Detect which cell encompasses the target text, then output its (x, y) center coordinate. 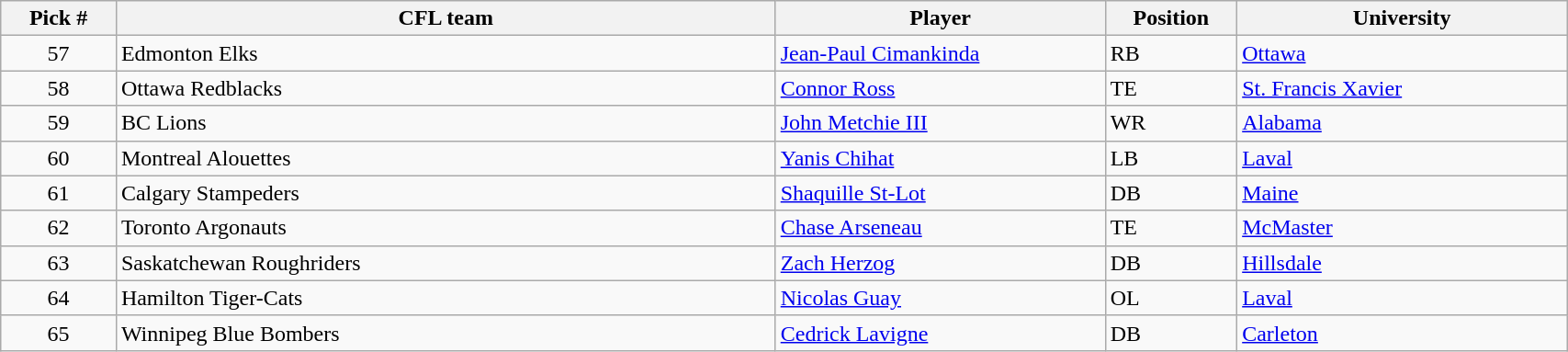
64 (59, 298)
LB (1171, 158)
Calgary Stampeders (446, 193)
61 (59, 193)
Player (941, 18)
Ottawa (1402, 53)
Hamilton Tiger-Cats (446, 298)
59 (59, 123)
John Metchie III (941, 123)
St. Francis Xavier (1402, 88)
Winnipeg Blue Bombers (446, 333)
Maine (1402, 193)
Position (1171, 18)
62 (59, 228)
Edmonton Elks (446, 53)
Zach Herzog (941, 263)
65 (59, 333)
Alabama (1402, 123)
60 (59, 158)
WR (1171, 123)
Pick # (59, 18)
CFL team (446, 18)
Nicolas Guay (941, 298)
Carleton (1402, 333)
Ottawa Redblacks (446, 88)
Yanis Chihat (941, 158)
57 (59, 53)
Chase Arseneau (941, 228)
Montreal Alouettes (446, 158)
McMaster (1402, 228)
58 (59, 88)
Saskatchewan Roughriders (446, 263)
63 (59, 263)
RB (1171, 53)
BC Lions (446, 123)
University (1402, 18)
Cedrick Lavigne (941, 333)
Hillsdale (1402, 263)
OL (1171, 298)
Shaquille St-Lot (941, 193)
Toronto Argonauts (446, 228)
Jean-Paul Cimankinda (941, 53)
Connor Ross (941, 88)
